For the text-containing cell, return its midpoint in [X, Y] coordinate format. 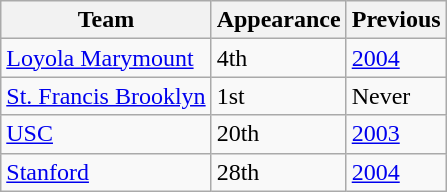
4th [278, 58]
Previous [396, 20]
Team [106, 20]
USC [106, 134]
Never [396, 96]
St. Francis Brooklyn [106, 96]
1st [278, 96]
Loyola Marymount [106, 58]
28th [278, 172]
Appearance [278, 20]
2003 [396, 134]
20th [278, 134]
Stanford [106, 172]
